Pinpoint the cell where the given text exists, returning its [X, Y] midpoint coordinate. 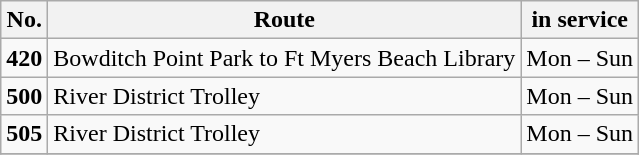
in service [580, 20]
Bowditch Point Park to Ft Myers Beach Library [284, 58]
500 [24, 96]
505 [24, 134]
420 [24, 58]
No. [24, 20]
Route [284, 20]
